Determine the [X, Y] coordinate at the center of the cell enclosing the given text.  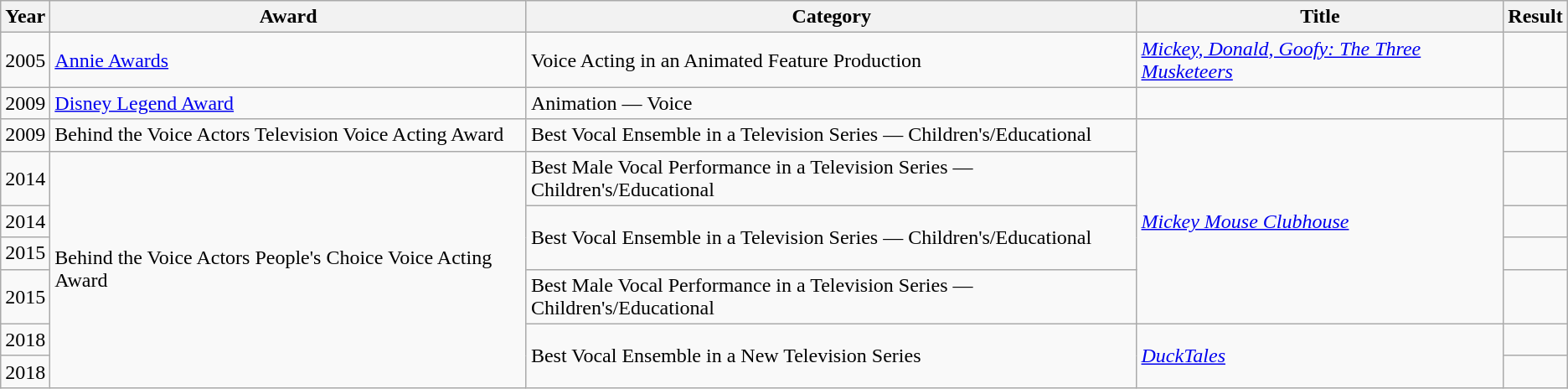
DuckTales [1320, 355]
Voice Acting in an Animated Feature Production [831, 60]
Best Vocal Ensemble in a New Television Series [831, 355]
Result [1535, 17]
Behind the Voice Actors People's Choice Voice Acting Award [288, 269]
Behind the Voice Actors Television Voice Acting Award [288, 135]
Animation — Voice [831, 103]
Year [25, 17]
Award [288, 17]
Annie Awards [288, 60]
Mickey Mouse Clubhouse [1320, 221]
Disney Legend Award [288, 103]
Title [1320, 17]
Mickey, Donald, Goofy: The Three Musketeers [1320, 60]
Category [831, 17]
2005 [25, 60]
